Return the [X, Y] coordinate for the center point of the cell that contains the specified text.  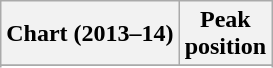
Chart (2013–14) [90, 34]
Peakposition [225, 34]
